Pinpoint the cell where the given text exists, returning its [x, y] midpoint coordinate. 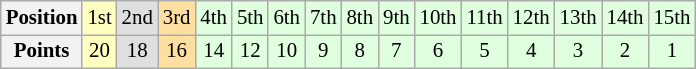
12 [250, 51]
12th [532, 18]
4th [214, 18]
14th [626, 18]
14 [214, 51]
8th [360, 18]
7th [324, 18]
10th [438, 18]
3rd [177, 18]
4 [532, 51]
20 [99, 51]
11th [484, 18]
1st [99, 18]
16 [177, 51]
3 [578, 51]
Points [42, 51]
15th [672, 18]
2nd [138, 18]
Position [42, 18]
6th [286, 18]
18 [138, 51]
8 [360, 51]
6 [438, 51]
13th [578, 18]
9th [396, 18]
5 [484, 51]
10 [286, 51]
2 [626, 51]
5th [250, 18]
7 [396, 51]
1 [672, 51]
9 [324, 51]
